Output the [x, y] coordinate of the center of the cell containing the given text.  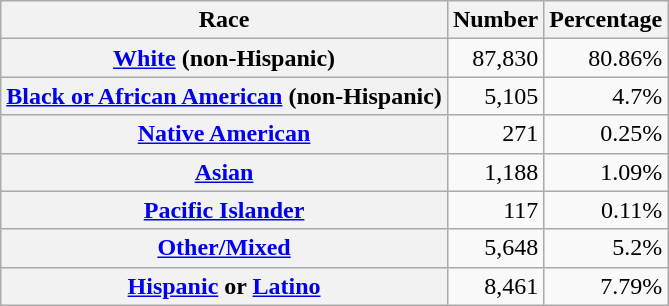
5,105 [495, 96]
117 [495, 210]
7.79% [606, 286]
5,648 [495, 248]
87,830 [495, 58]
5.2% [606, 248]
1,188 [495, 172]
8,461 [495, 286]
Other/Mixed [224, 248]
80.86% [606, 58]
White (non-Hispanic) [224, 58]
Percentage [606, 20]
Pacific Islander [224, 210]
Race [224, 20]
Asian [224, 172]
0.25% [606, 134]
Number [495, 20]
Black or African American (non-Hispanic) [224, 96]
Hispanic or Latino [224, 286]
1.09% [606, 172]
271 [495, 134]
4.7% [606, 96]
Native American [224, 134]
0.11% [606, 210]
